For the text-containing cell, return its midpoint in (X, Y) coordinate format. 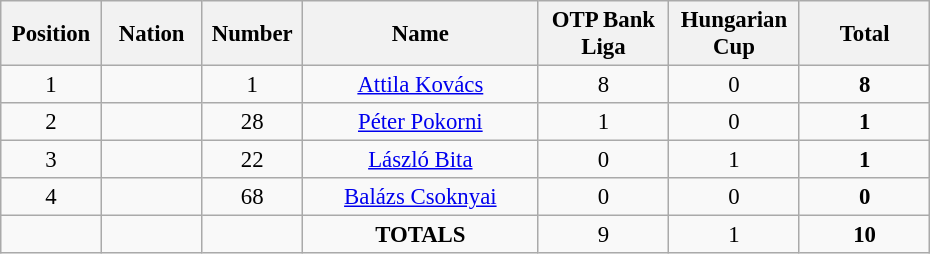
10 (864, 235)
3 (52, 160)
TOTALS (421, 235)
Total (864, 34)
68 (252, 197)
Position (52, 34)
OTP Bank Liga (604, 34)
2 (52, 122)
Hungarian Cup (734, 34)
Name (421, 34)
22 (252, 160)
28 (252, 122)
Attila Kovács (421, 85)
9 (604, 235)
Péter Pokorni (421, 122)
Nation (152, 34)
Number (252, 34)
4 (52, 197)
László Bita (421, 160)
Balázs Csoknyai (421, 197)
